Extract the (x, y) coordinate from the center of the cell holding the provided text.  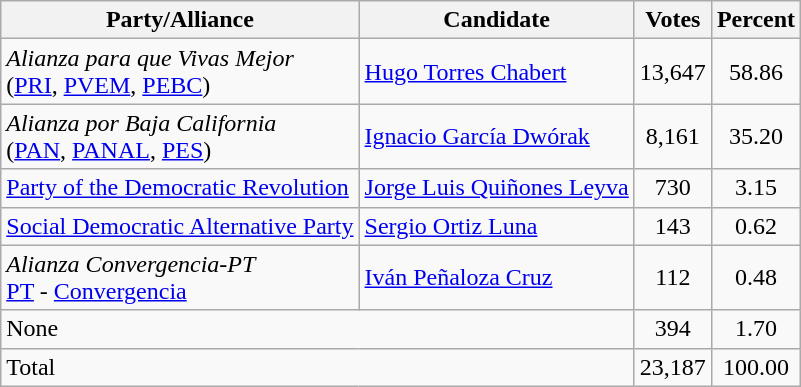
Party/Alliance (180, 20)
35.20 (756, 136)
3.15 (756, 188)
Ignacio García Dwórak (496, 136)
Percent (756, 20)
Party of the Democratic Revolution (180, 188)
Iván Peñaloza Cruz (496, 278)
0.48 (756, 278)
Alianza para que Vivas Mejor (PRI, PVEM, PEBC) (180, 72)
100.00 (756, 367)
112 (672, 278)
Candidate (496, 20)
Votes (672, 20)
Jorge Luis Quiñones Leyva (496, 188)
1.70 (756, 329)
8,161 (672, 136)
394 (672, 329)
Social Democratic Alternative Party (180, 226)
Alianza Convergencia-PT PT - Convergencia (180, 278)
13,647 (672, 72)
None (318, 329)
143 (672, 226)
Sergio Ortiz Luna (496, 226)
0.62 (756, 226)
Alianza por Baja California (PAN, PANAL, PES) (180, 136)
Total (318, 367)
23,187 (672, 367)
Hugo Torres Chabert (496, 72)
730 (672, 188)
58.86 (756, 72)
